Extract the [x, y] coordinate from the center of the cell holding the provided text.  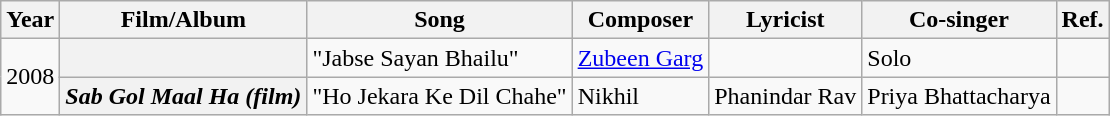
Lyricist [786, 20]
Film/Album [184, 20]
Priya Bhattacharya [959, 96]
Sab Gol Maal Ha (film) [184, 96]
Zubeen Garg [640, 58]
Year [30, 20]
Phanindar Rav [786, 96]
"Ho Jekara Ke Dil Chahe" [440, 96]
Song [440, 20]
Nikhil [640, 96]
"Jabse Sayan Bhailu" [440, 58]
Solo [959, 58]
2008 [30, 77]
Ref. [1082, 20]
Co-singer [959, 20]
Composer [640, 20]
